Return (x, y) of the center of cell containing provided text 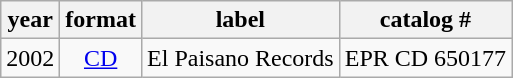
catalog # (425, 20)
year (30, 20)
label (241, 20)
CD (101, 58)
2002 (30, 58)
EPR CD 650177 (425, 58)
format (101, 20)
El Paisano Records (241, 58)
